Return the [x, y] coordinate for the center point of the cell that contains the specified text.  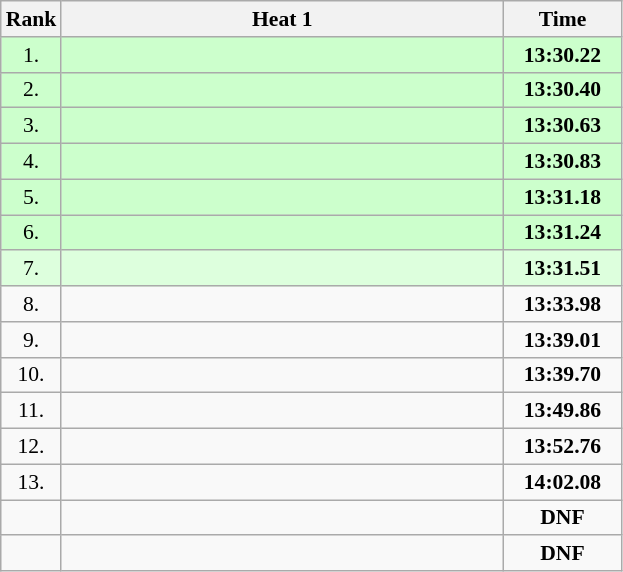
8. [32, 304]
7. [32, 269]
11. [32, 411]
13:30.63 [562, 126]
13:33.98 [562, 304]
Rank [32, 19]
14:02.08 [562, 482]
2. [32, 90]
3. [32, 126]
13:31.51 [562, 269]
9. [32, 340]
13. [32, 482]
13:31.24 [562, 233]
13:30.83 [562, 162]
13:30.22 [562, 55]
Heat 1 [282, 19]
1. [32, 55]
13:52.76 [562, 447]
13:31.18 [562, 197]
5. [32, 197]
4. [32, 162]
13:30.40 [562, 90]
10. [32, 375]
12. [32, 447]
13:49.86 [562, 411]
6. [32, 233]
13:39.70 [562, 375]
13:39.01 [562, 340]
Time [562, 19]
